Capture the cell that displays the provided text and extract its [x, y] central coordinate. 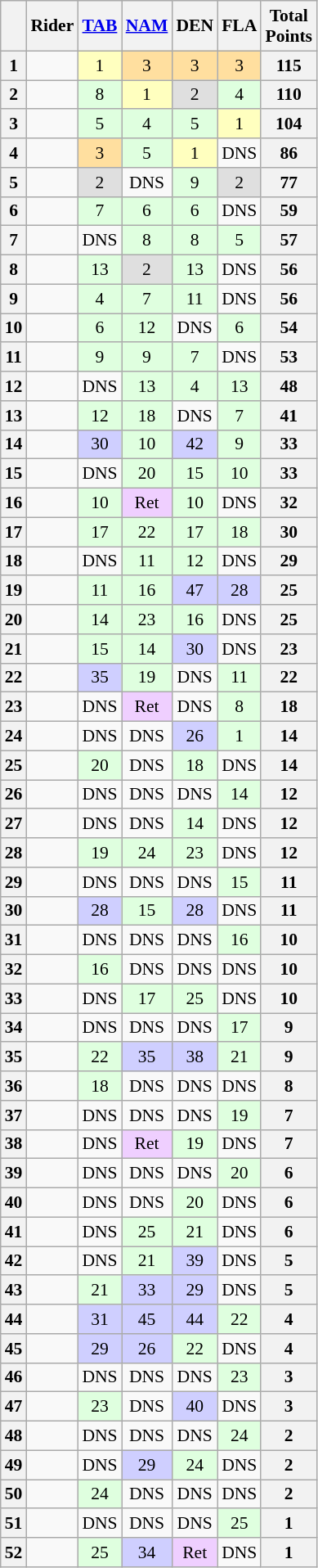
27 [14, 824]
104 [289, 124]
59 [289, 211]
49 [14, 1465]
53 [289, 358]
115 [289, 65]
FLA [239, 26]
TAB [100, 26]
36 [14, 1086]
57 [289, 241]
46 [14, 1377]
86 [289, 153]
54 [289, 328]
51 [14, 1524]
110 [289, 95]
37 [14, 1115]
NAM [147, 26]
DEN [195, 26]
50 [14, 1494]
43 [14, 1291]
Rider [52, 26]
52 [14, 1552]
77 [289, 182]
TotalPoints [289, 26]
